Capture the cell that displays the provided text and extract its (X, Y) central coordinate. 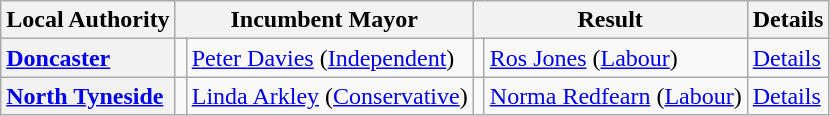
Local Authority (88, 20)
Result (610, 20)
Norma Redfearn (Labour) (616, 96)
Linda Arkley (Conservative) (330, 96)
Ros Jones (Labour) (616, 58)
Peter Davies (Independent) (330, 58)
Incumbent Mayor (324, 20)
North Tyneside (88, 96)
Doncaster (88, 58)
